Provide the [X, Y] coordinate of the cell's center where the given text is located.  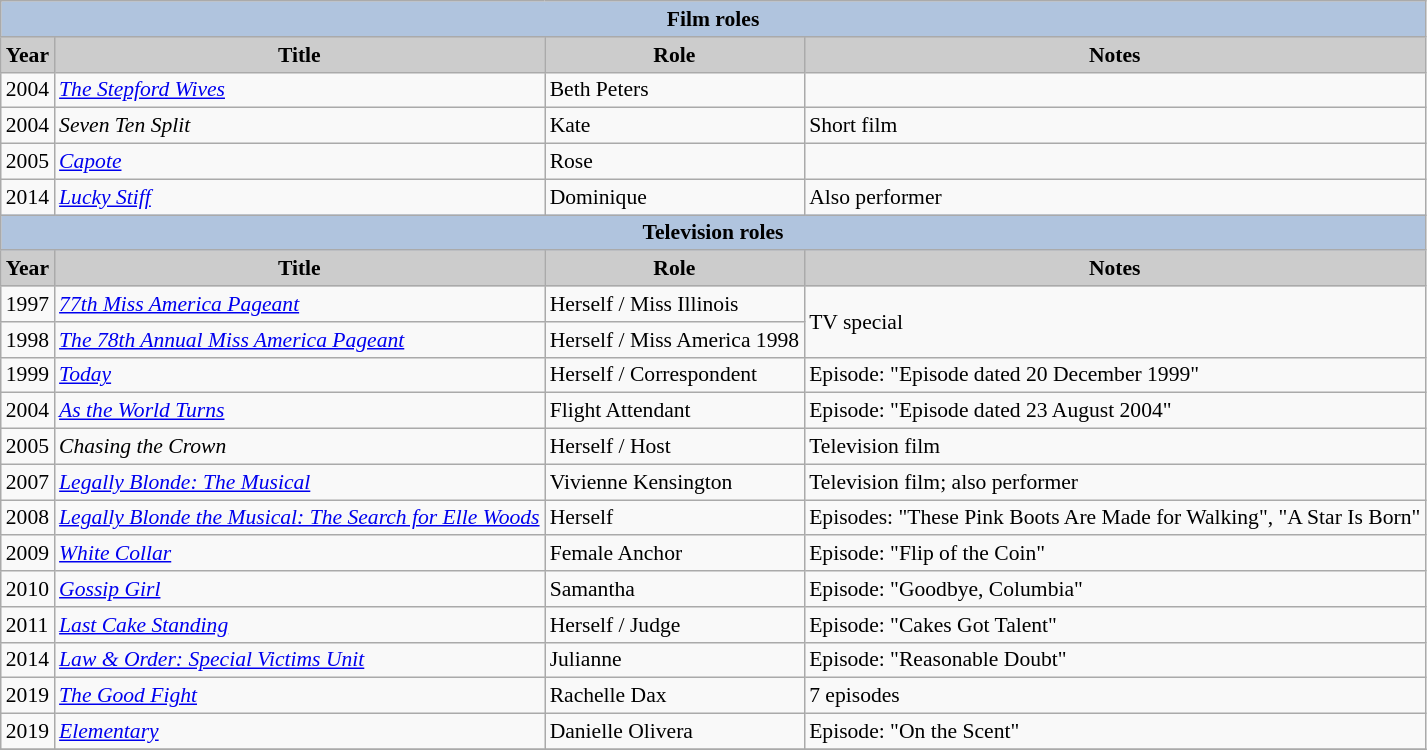
TV special [1114, 322]
Episode: "Goodbye, Columbia" [1114, 589]
Law & Order: Special Victims Unit [300, 660]
Julianne [675, 660]
Herself / Miss Illinois [675, 304]
Elementary [300, 732]
Beth Peters [675, 90]
Flight Attendant [675, 411]
Samantha [675, 589]
Kate [675, 126]
Vivienne Kensington [675, 482]
Legally Blonde the Musical: The Search for Elle Woods [300, 518]
Legally Blonde: The Musical [300, 482]
Also performer [1114, 197]
Danielle Olivera [675, 732]
7 episodes [1114, 696]
The Good Fight [300, 696]
The 78th Annual Miss America Pageant [300, 340]
1998 [28, 340]
1999 [28, 375]
Seven Ten Split [300, 126]
77th Miss America Pageant [300, 304]
Herself / Correspondent [675, 375]
Chasing the Crown [300, 447]
2008 [28, 518]
Episode: "Reasonable Doubt" [1114, 660]
Television film [1114, 447]
Short film [1114, 126]
Herself / Judge [675, 625]
Herself [675, 518]
Episode: "On the Scent" [1114, 732]
Episode: "Cakes Got Talent" [1114, 625]
Rachelle Dax [675, 696]
Television film; also performer [1114, 482]
Lucky Stiff [300, 197]
Episode: "Flip of the Coin" [1114, 554]
Episode: "Episode dated 20 December 1999" [1114, 375]
The Stepford Wives [300, 90]
As the World Turns [300, 411]
Last Cake Standing [300, 625]
Herself / Host [675, 447]
Dominique [675, 197]
Today [300, 375]
1997 [28, 304]
2009 [28, 554]
Television roles [714, 233]
2007 [28, 482]
Episode: "Episode dated 23 August 2004" [1114, 411]
Herself / Miss America 1998 [675, 340]
Rose [675, 162]
Female Anchor [675, 554]
Capote [300, 162]
Episodes: "These Pink Boots Are Made for Walking", "A Star Is Born" [1114, 518]
2011 [28, 625]
2010 [28, 589]
White Collar [300, 554]
Film roles [714, 19]
Gossip Girl [300, 589]
